Detect which cell encompasses the target text, then output its (x, y) center coordinate. 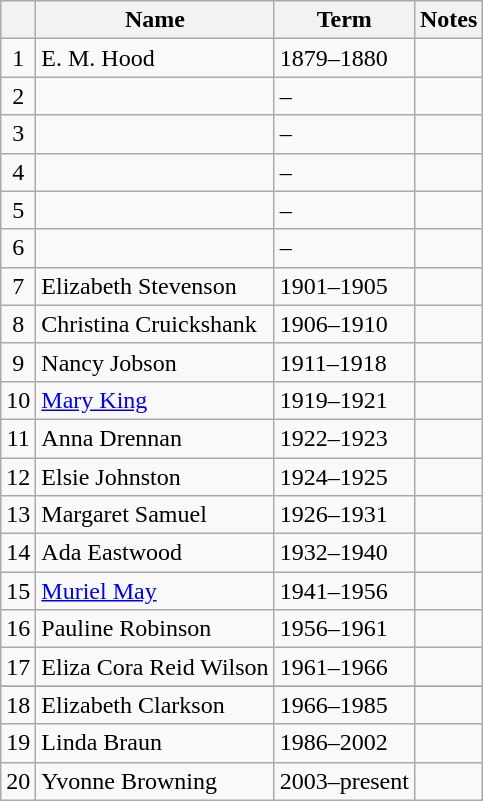
6 (18, 248)
1966–1985 (344, 705)
1961–1966 (344, 667)
12 (18, 477)
Anna Drennan (155, 438)
1901–1905 (344, 286)
Christina Cruickshank (155, 324)
3 (18, 134)
1879–1880 (344, 58)
1956–1961 (344, 629)
18 (18, 705)
15 (18, 591)
Elizabeth Stevenson (155, 286)
17 (18, 667)
1919–1921 (344, 400)
2 (18, 96)
Linda Braun (155, 743)
1986–2002 (344, 743)
1932–1940 (344, 553)
13 (18, 515)
10 (18, 400)
11 (18, 438)
Elsie Johnston (155, 477)
1941–1956 (344, 591)
1922–1923 (344, 438)
Muriel May (155, 591)
Elizabeth Clarkson (155, 705)
Mary King (155, 400)
1911–1918 (344, 362)
1924–1925 (344, 477)
16 (18, 629)
Margaret Samuel (155, 515)
Name (155, 20)
5 (18, 210)
2003–present (344, 781)
8 (18, 324)
Ada Eastwood (155, 553)
Eliza Cora Reid Wilson (155, 667)
20 (18, 781)
14 (18, 553)
1926–1931 (344, 515)
19 (18, 743)
1906–1910 (344, 324)
Notes (448, 20)
E. M. Hood (155, 58)
Term (344, 20)
4 (18, 172)
9 (18, 362)
7 (18, 286)
Yvonne Browning (155, 781)
Pauline Robinson (155, 629)
Nancy Jobson (155, 362)
1 (18, 58)
